Locate the cell with the specified text and output its (x, y) center coordinate. 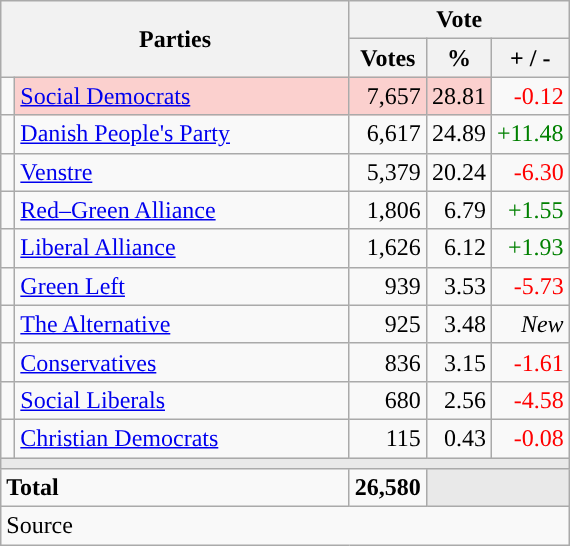
+1.93 (530, 248)
0.43 (458, 438)
Vote (459, 20)
20.24 (458, 172)
3.48 (458, 324)
1,806 (388, 210)
Social Liberals (182, 400)
+1.55 (530, 210)
Total (176, 488)
Green Left (182, 286)
Conservatives (182, 362)
-0.08 (530, 438)
680 (388, 400)
Votes (388, 58)
Liberal Alliance (182, 248)
3.15 (458, 362)
24.89 (458, 134)
2.56 (458, 400)
% (458, 58)
1,626 (388, 248)
Christian Democrats (182, 438)
+ / - (530, 58)
Parties (176, 39)
836 (388, 362)
7,657 (388, 96)
Venstre (182, 172)
Source (285, 526)
939 (388, 286)
-0.12 (530, 96)
-5.73 (530, 286)
5,379 (388, 172)
+11.48 (530, 134)
Social Democrats (182, 96)
New (530, 324)
26,580 (388, 488)
Danish People's Party (182, 134)
115 (388, 438)
925 (388, 324)
The Alternative (182, 324)
3.53 (458, 286)
-4.58 (530, 400)
Red–Green Alliance (182, 210)
28.81 (458, 96)
6.79 (458, 210)
-1.61 (530, 362)
6.12 (458, 248)
6,617 (388, 134)
-6.30 (530, 172)
